Identify which cell holds the provided text, then report its (X, Y) central coordinate. 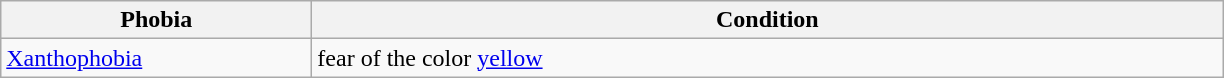
fear of the color yellow (768, 58)
Phobia (156, 20)
Xanthophobia (156, 58)
Condition (768, 20)
